Capture the cell that displays the provided text and extract its [X, Y] central coordinate. 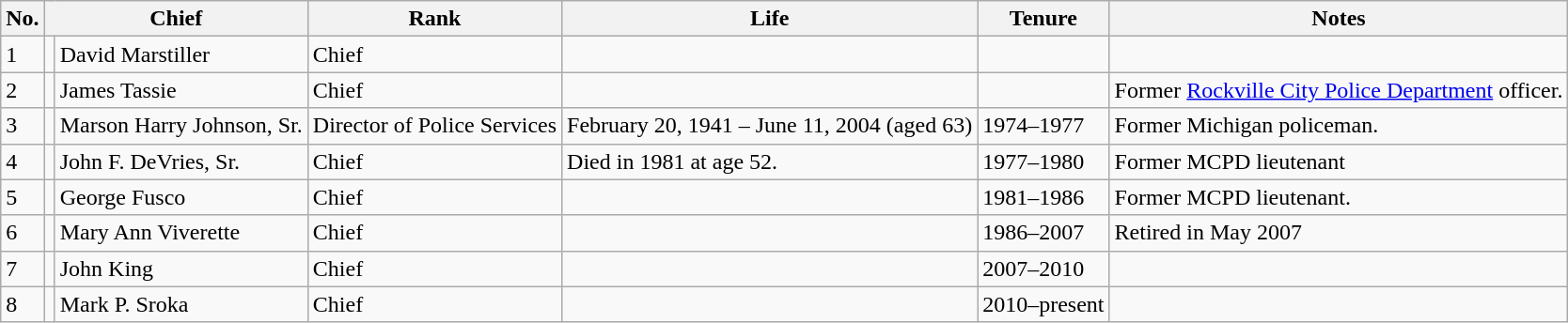
February 20, 1941 – June 11, 2004 (aged 63) [770, 126]
Former MCPD lieutenant [1339, 161]
Life [770, 19]
Former Michigan policeman. [1339, 126]
2010–present [1043, 304]
1977–1980 [1043, 161]
6 [23, 233]
5 [23, 197]
George Fusco [180, 197]
John F. DeVries, Sr. [180, 161]
David Marstiller [180, 54]
No. [23, 19]
Former MCPD lieutenant. [1339, 197]
1986–2007 [1043, 233]
Died in 1981 at age 52. [770, 161]
3 [23, 126]
2007–2010 [1043, 269]
Notes [1339, 19]
Retired in May 2007 [1339, 233]
Tenure [1043, 19]
1 [23, 54]
1981–1986 [1043, 197]
1974–1977 [1043, 126]
Rank [434, 19]
Mary Ann Viverette [180, 233]
4 [23, 161]
Former Rockville City Police Department officer. [1339, 90]
Mark P. Sroka [180, 304]
Marson Harry Johnson, Sr. [180, 126]
John King [180, 269]
2 [23, 90]
7 [23, 269]
Director of Police Services [434, 126]
8 [23, 304]
James Tassie [180, 90]
